Identify which cell holds the provided text, then report its [x, y] central coordinate. 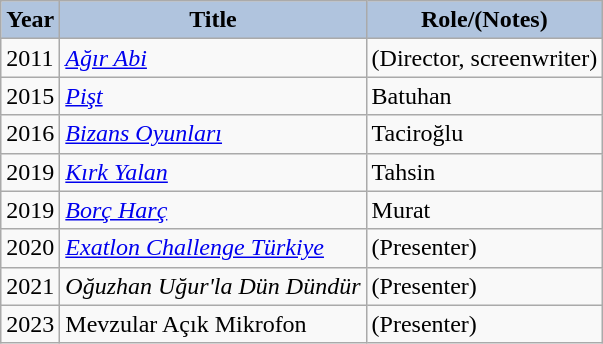
Murat [484, 210]
Bizans Oyunları [213, 134]
2021 [30, 286]
2015 [30, 96]
2016 [30, 134]
Role/(Notes) [484, 20]
Mevzular Açık Mikrofon [213, 324]
Ağır Abi [213, 58]
Exatlon Challenge Türkiye [213, 248]
2023 [30, 324]
Taciroğlu [484, 134]
Kırk Yalan [213, 172]
Oğuzhan Uğur'la Dün Dündür [213, 286]
2020 [30, 248]
Year [30, 20]
Title [213, 20]
2011 [30, 58]
Pişt [213, 96]
(Director, screenwriter) [484, 58]
Tahsin [484, 172]
Borç Harç [213, 210]
Batuhan [484, 96]
